Output the (X, Y) coordinate of the center of the cell containing the given text.  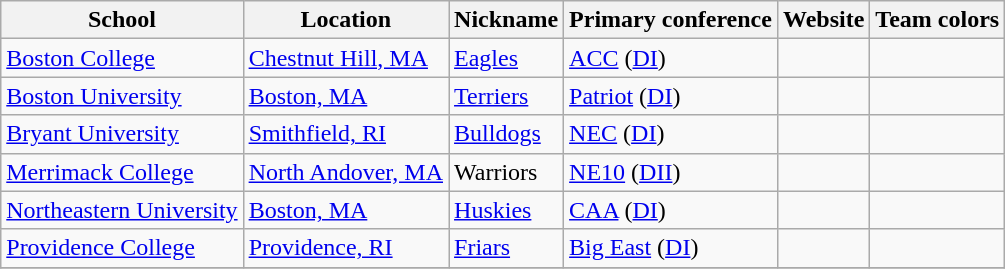
Northeastern University (122, 210)
Team colors (938, 20)
Terriers (506, 96)
Friars (506, 248)
Providence, RI (346, 248)
CAA (DI) (671, 210)
Website (823, 20)
Big East (DI) (671, 248)
School (122, 20)
NEC (DI) (671, 134)
Warriors (506, 172)
Chestnut Hill, MA (346, 58)
Huskies (506, 210)
Nickname (506, 20)
Merrimack College (122, 172)
Bulldogs (506, 134)
Eagles (506, 58)
ACC (DI) (671, 58)
Primary conference (671, 20)
Location (346, 20)
Boston University (122, 96)
Boston College (122, 58)
Bryant University (122, 134)
Patriot (DI) (671, 96)
North Andover, MA (346, 172)
Smithfield, RI (346, 134)
Providence College (122, 248)
NE10 (DII) (671, 172)
